Detect which cell encompasses the target text, then output its [X, Y] center coordinate. 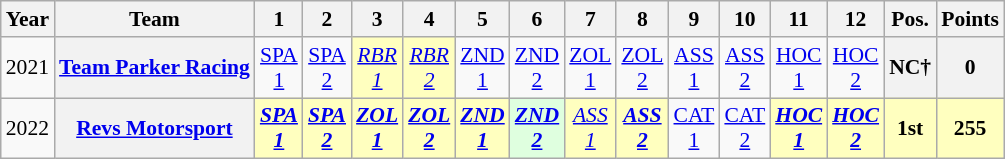
9 [694, 19]
2021 [28, 68]
2022 [28, 128]
2 [327, 19]
11 [798, 19]
RBR1 [377, 68]
CAT2 [744, 128]
Revs Motorsport [154, 128]
CAT1 [694, 128]
7 [590, 19]
4 [429, 19]
NC† [910, 68]
255 [970, 128]
1 [279, 19]
1st [910, 128]
10 [744, 19]
3 [377, 19]
Year [28, 19]
12 [856, 19]
Pos. [910, 19]
Team Parker Racing [154, 68]
8 [642, 19]
Points [970, 19]
RBR2 [429, 68]
6 [537, 19]
5 [482, 19]
Team [154, 19]
0 [970, 68]
